Pinpoint the cell where the given text exists, returning its [X, Y] midpoint coordinate. 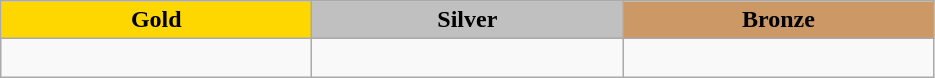
Bronze [778, 20]
Silver [468, 20]
Gold [156, 20]
